Extract the (x, y) coordinate from the center of the cell holding the provided text.  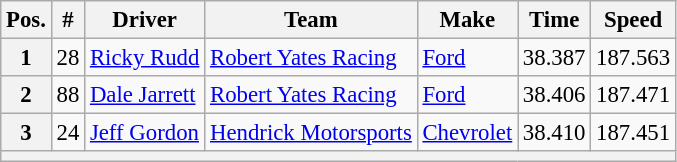
Chevrolet (467, 133)
187.451 (634, 133)
3 (26, 133)
Time (554, 20)
Make (467, 20)
187.471 (634, 95)
38.406 (554, 95)
38.410 (554, 133)
88 (68, 95)
Speed (634, 20)
Driver (145, 20)
Hendrick Motorsports (311, 133)
2 (26, 95)
28 (68, 58)
Ricky Rudd (145, 58)
Team (311, 20)
187.563 (634, 58)
38.387 (554, 58)
Dale Jarrett (145, 95)
1 (26, 58)
24 (68, 133)
Pos. (26, 20)
Jeff Gordon (145, 133)
# (68, 20)
